From the cell containing the given text, extract its center point as (X, Y) coordinate. 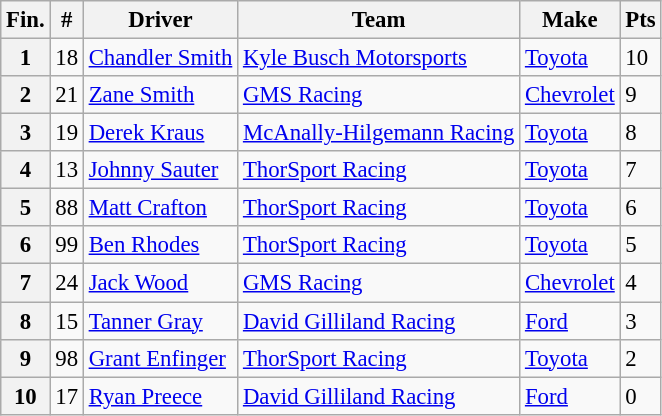
18 (66, 58)
88 (66, 208)
Tanner Gray (160, 321)
Make (570, 20)
21 (66, 95)
Johnny Sauter (160, 170)
17 (66, 396)
Kyle Busch Motorsports (379, 58)
24 (66, 283)
McAnally-Hilgemann Racing (379, 133)
Driver (160, 20)
Derek Kraus (160, 133)
Zane Smith (160, 95)
0 (640, 396)
99 (66, 245)
Ben Rhodes (160, 245)
Pts (640, 20)
# (66, 20)
15 (66, 321)
Grant Enfinger (160, 358)
Matt Crafton (160, 208)
98 (66, 358)
Chandler Smith (160, 58)
Ryan Preece (160, 396)
Jack Wood (160, 283)
Team (379, 20)
1 (26, 58)
13 (66, 170)
Fin. (26, 20)
19 (66, 133)
